Identify which cell holds the provided text, then report its [x, y] central coordinate. 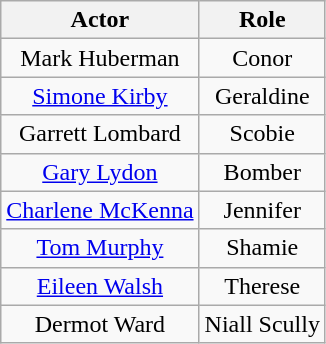
Role [262, 20]
Tom Murphy [100, 248]
Actor [100, 20]
Shamie [262, 248]
Charlene McKenna [100, 210]
Jennifer [262, 210]
Mark Huberman [100, 58]
Scobie [262, 134]
Conor [262, 58]
Bomber [262, 172]
Gary Lydon [100, 172]
Simone Kirby [100, 96]
Eileen Walsh [100, 286]
Garrett Lombard [100, 134]
Therese [262, 286]
Geraldine [262, 96]
Niall Scully [262, 324]
Dermot Ward [100, 324]
